Return [X, Y] of the center of cell containing provided text 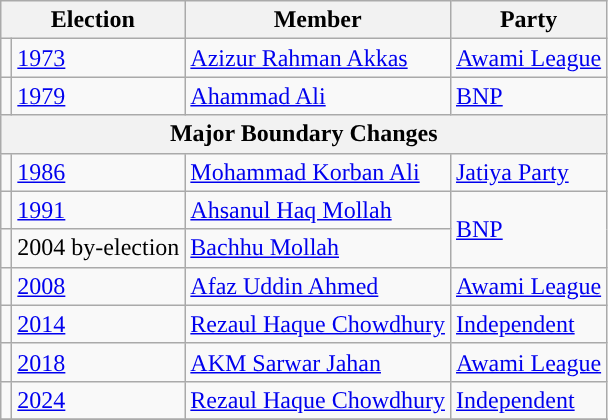
Jatiya Party [528, 172]
AKM Sarwar Jahan [318, 362]
2004 by-election [98, 248]
Azizur Rahman Akkas [318, 58]
2014 [98, 324]
2008 [98, 286]
Bachhu Mollah [318, 248]
Ahsanul Haq Mollah [318, 210]
Mohammad Korban Ali [318, 172]
2018 [98, 362]
Member [318, 20]
2024 [98, 400]
Party [528, 20]
Afaz Uddin Ahmed [318, 286]
Major Boundary Changes [304, 134]
Ahammad Ali [318, 96]
1986 [98, 172]
1991 [98, 210]
Election [93, 20]
1973 [98, 58]
1979 [98, 96]
